For the text-containing cell, return its midpoint in (x, y) coordinate format. 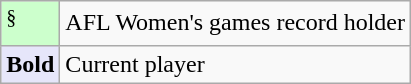
AFL Women's games record holder (236, 24)
Bold (30, 64)
Current player (236, 64)
§ (30, 24)
